Return (X, Y) of the center of cell containing provided text 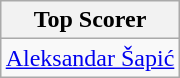
Aleksandar Šapić (90, 58)
Top Scorer (90, 20)
